Return (x, y) of the center of cell containing provided text 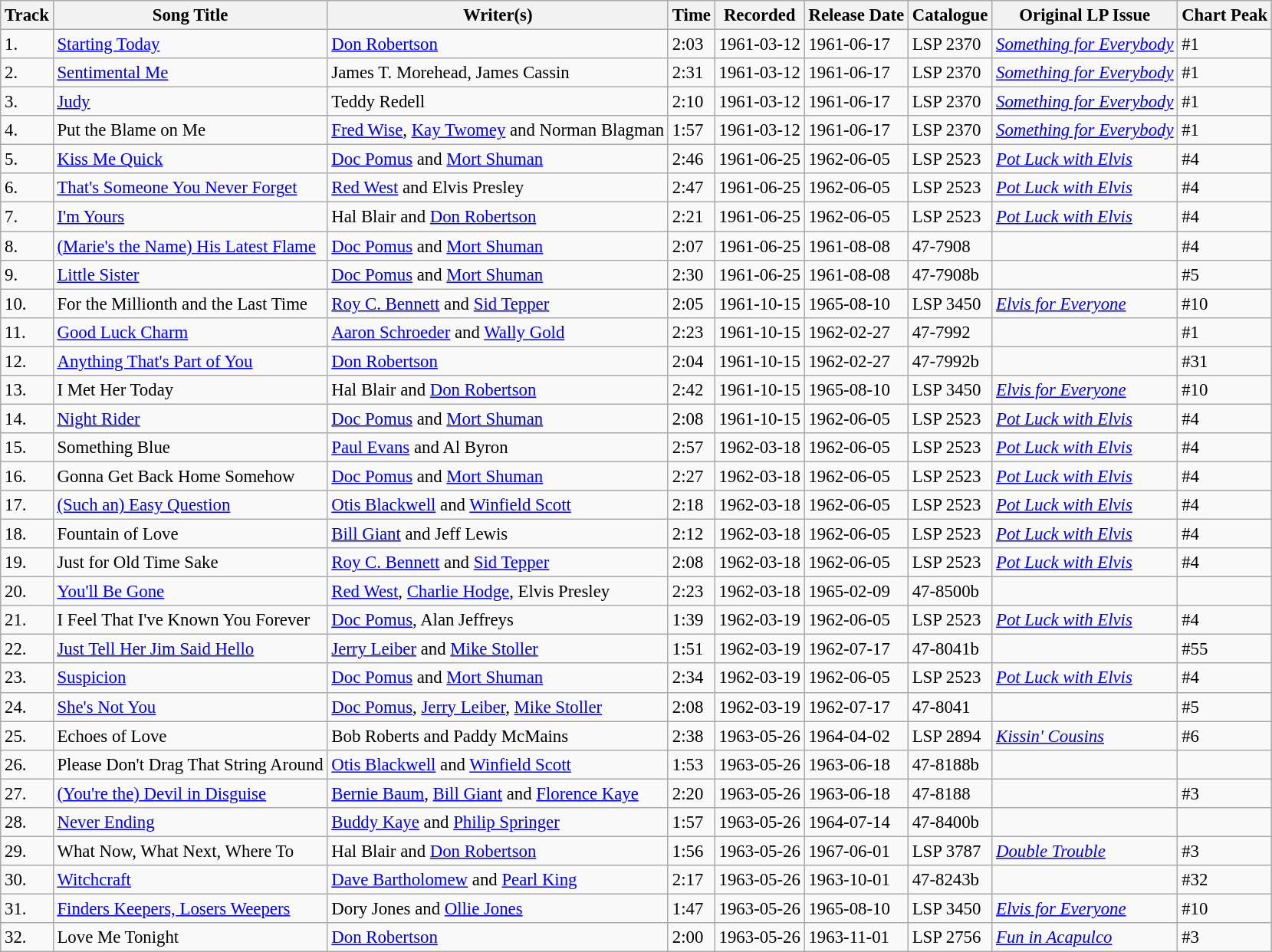
1:53 (692, 764)
2:05 (692, 304)
Buddy Kaye and Philip Springer (498, 822)
Paul Evans and Al Byron (498, 448)
47-8188 (949, 793)
21. (27, 620)
1:56 (692, 851)
2:18 (692, 505)
16. (27, 476)
Good Luck Charm (190, 332)
Little Sister (190, 274)
3. (27, 102)
31. (27, 908)
Double Trouble (1085, 851)
25. (27, 736)
47-7992b (949, 361)
1:51 (692, 649)
47-7908 (949, 246)
Writer(s) (498, 15)
Bill Giant and Jeff Lewis (498, 534)
20. (27, 592)
2:12 (692, 534)
Fun in Acapulco (1085, 937)
Doc Pomus, Jerry Leiber, Mike Stoller (498, 707)
1964-07-14 (856, 822)
Doc Pomus, Alan Jeffreys (498, 620)
2:00 (692, 937)
2:31 (692, 73)
Love Me Tonight (190, 937)
Never Ending (190, 822)
12. (27, 361)
8. (27, 246)
What Now, What Next, Where To (190, 851)
2:30 (692, 274)
Recorded (759, 15)
Gonna Get Back Home Somehow (190, 476)
(Such an) Easy Question (190, 505)
(You're the) Devil in Disguise (190, 793)
2:34 (692, 678)
Something Blue (190, 448)
1:39 (692, 620)
7. (27, 217)
Dave Bartholomew and Pearl King (498, 880)
47-8500b (949, 592)
Kiss Me Quick (190, 159)
#32 (1225, 880)
1. (27, 44)
Just for Old Time Sake (190, 563)
2:21 (692, 217)
47-8041 (949, 707)
2:04 (692, 361)
Track (27, 15)
LSP 2894 (949, 736)
22. (27, 649)
Put the Blame on Me (190, 130)
#55 (1225, 649)
1967-06-01 (856, 851)
Fountain of Love (190, 534)
Red West and Elvis Presley (498, 188)
14. (27, 419)
17. (27, 505)
Time (692, 15)
2:10 (692, 102)
32. (27, 937)
47-7992 (949, 332)
Just Tell Her Jim Said Hello (190, 649)
10. (27, 304)
13. (27, 390)
LSP 2756 (949, 937)
Catalogue (949, 15)
(Marie's the Name) His Latest Flame (190, 246)
9. (27, 274)
Echoes of Love (190, 736)
2:57 (692, 448)
Witchcraft (190, 880)
Chart Peak (1225, 15)
Anything That's Part of You (190, 361)
#31 (1225, 361)
You'll Be Gone (190, 592)
Red West, Charlie Hodge, Elvis Presley (498, 592)
47-8041b (949, 649)
4. (27, 130)
Please Don't Drag That String Around (190, 764)
Kissin' Cousins (1085, 736)
Sentimental Me (190, 73)
James T. Morehead, James Cassin (498, 73)
2:27 (692, 476)
29. (27, 851)
Song Title (190, 15)
47-8243b (949, 880)
11. (27, 332)
2:20 (692, 793)
Original LP Issue (1085, 15)
That's Someone You Never Forget (190, 188)
2:47 (692, 188)
6. (27, 188)
Teddy Redell (498, 102)
Night Rider (190, 419)
For the Millionth and the Last Time (190, 304)
24. (27, 707)
#6 (1225, 736)
Bob Roberts and Paddy McMains (498, 736)
Fred Wise, Kay Twomey and Norman Blagman (498, 130)
Finders Keepers, Losers Weepers (190, 908)
Dory Jones and Ollie Jones (498, 908)
15. (27, 448)
47-8188b (949, 764)
5. (27, 159)
Jerry Leiber and Mike Stoller (498, 649)
28. (27, 822)
I Feel That I've Known You Forever (190, 620)
2:03 (692, 44)
Bernie Baum, Bill Giant and Florence Kaye (498, 793)
Aaron Schroeder and Wally Gold (498, 332)
2:38 (692, 736)
2:17 (692, 880)
27. (27, 793)
2:42 (692, 390)
1963-10-01 (856, 880)
LSP 3787 (949, 851)
30. (27, 880)
I'm Yours (190, 217)
23. (27, 678)
1965-02-09 (856, 592)
19. (27, 563)
2:07 (692, 246)
Suspicion (190, 678)
Starting Today (190, 44)
26. (27, 764)
I Met Her Today (190, 390)
1963-11-01 (856, 937)
Release Date (856, 15)
1964-04-02 (856, 736)
1:47 (692, 908)
47-7908b (949, 274)
2. (27, 73)
She's Not You (190, 707)
2:46 (692, 159)
18. (27, 534)
Judy (190, 102)
47-8400b (949, 822)
